Return [X, Y] of the center of cell containing provided text 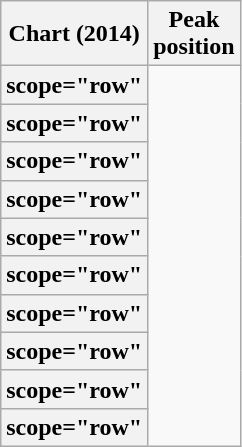
Chart (2014) [74, 34]
Peakposition [194, 34]
